Return (X, Y) of the center of cell containing provided text 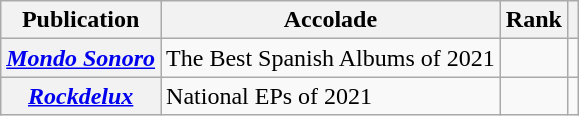
Accolade (331, 20)
Publication (81, 20)
Mondo Sonoro (81, 58)
Rockdelux (81, 96)
National EPs of 2021 (331, 96)
Rank (534, 20)
The Best Spanish Albums of 2021 (331, 58)
